Determine the (X, Y) coordinate at the center of the cell enclosing the given text.  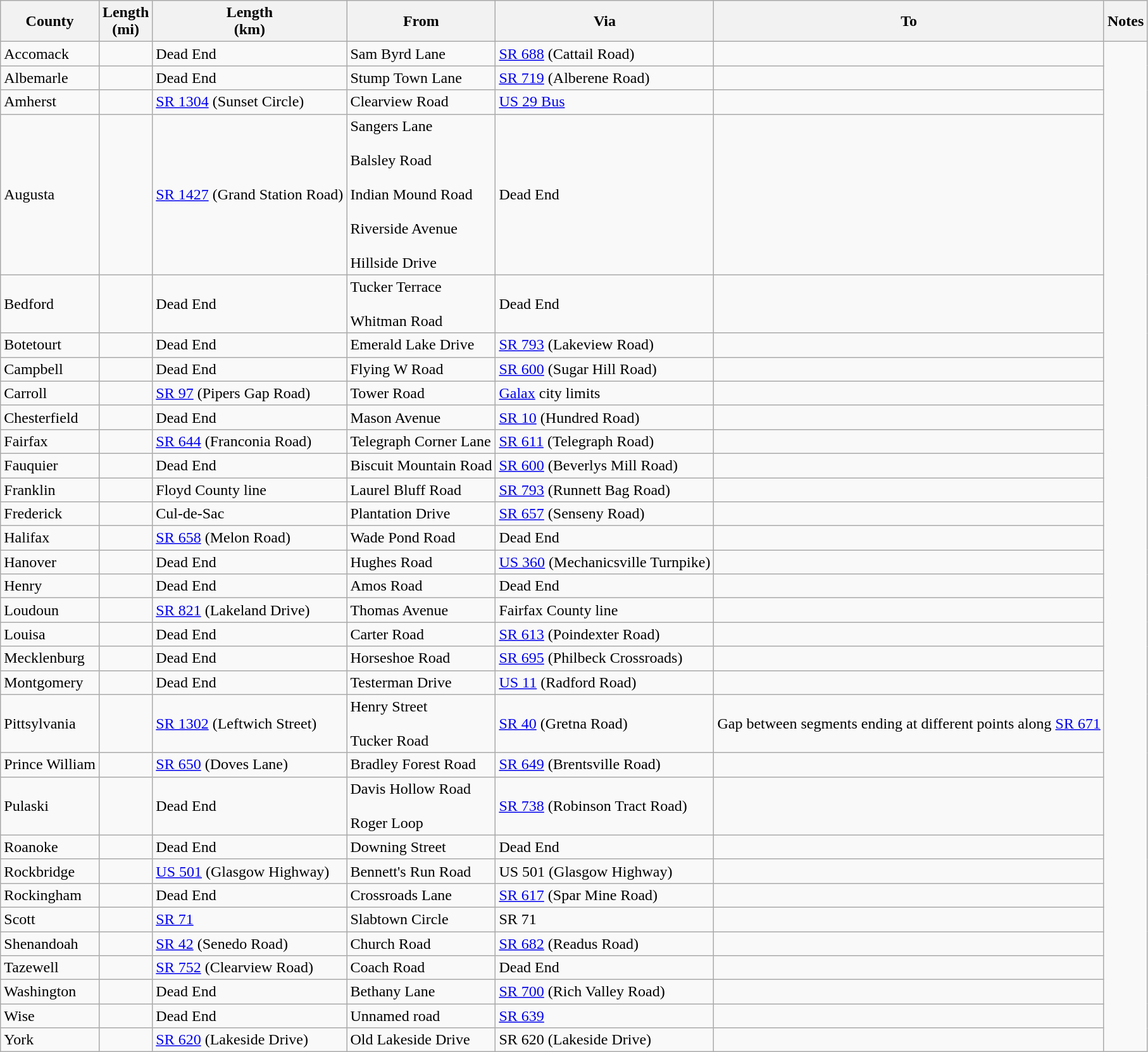
Via (605, 22)
SR 793 (Runnett Bag Road) (605, 489)
Length(km) (249, 22)
SR 700 (Rich Valley Road) (605, 992)
Hanover (50, 562)
Mecklenburg (50, 658)
Amos Road (421, 586)
Sam Byrd Lane (421, 54)
Cul-de-Sac (249, 514)
SR 752 (Clearview Road) (249, 968)
Stump Town Lane (421, 78)
Davis Hollow RoadRoger Loop (421, 806)
Chesterfield (50, 417)
Fauquier (50, 465)
Rockbridge (50, 871)
Prince William (50, 765)
Coach Road (421, 968)
Crossroads Lane (421, 895)
SR 695 (Philbeck Crossroads) (605, 658)
Augusta (50, 194)
SR 617 (Spar Mine Road) (605, 895)
Loudoun (50, 610)
Albemarle (50, 78)
Pulaski (50, 806)
Hughes Road (421, 562)
Downing Street (421, 847)
Floyd County line (249, 489)
SR 613 (Poindexter Road) (605, 634)
Rockingham (50, 895)
Montgomery (50, 682)
Gap between segments ending at different points along SR 671 (909, 723)
Louisa (50, 634)
Bethany Lane (421, 992)
Fairfax (50, 441)
Bradley Forest Road (421, 765)
Wise (50, 1016)
York (50, 1040)
SR 10 (Hundred Road) (605, 417)
Wade Pond Road (421, 538)
From (421, 22)
Testerman Drive (421, 682)
Campbell (50, 369)
SR 600 (Sugar Hill Road) (605, 369)
US 360 (Mechanicsville Turnpike) (605, 562)
Bedford (50, 304)
Henry (50, 586)
SR 611 (Telegraph Road) (605, 441)
Slabtown Circle (421, 919)
SR 719 (Alberene Road) (605, 78)
SR 1304 (Sunset Circle) (249, 102)
Horseshoe Road (421, 658)
Franklin (50, 489)
Shenandoah (50, 944)
Tazewell (50, 968)
SR 793 (Lakeview Road) (605, 345)
Sangers LaneBalsley RoadIndian Mound RoadRiverside AvenueHillside Drive (421, 194)
Botetourt (50, 345)
SR 42 (Senedo Road) (249, 944)
SR 40 (Gretna Road) (605, 723)
Henry StreetTucker Road (421, 723)
Telegraph Corner Lane (421, 441)
Pittsylvania (50, 723)
SR 639 (605, 1016)
Unnamed road (421, 1016)
SR 658 (Melon Road) (249, 538)
Tucker TerraceWhitman Road (421, 304)
Accomack (50, 54)
Roanoke (50, 847)
Mason Avenue (421, 417)
Tower Road (421, 393)
US 11 (Radford Road) (605, 682)
SR 650 (Doves Lane) (249, 765)
Carter Road (421, 634)
Thomas Avenue (421, 610)
US 29 Bus (605, 102)
Scott (50, 919)
Fairfax County line (605, 610)
To (909, 22)
Frederick (50, 514)
Amherst (50, 102)
Clearview Road (421, 102)
SR 682 (Readus Road) (605, 944)
Length(mi) (125, 22)
Flying W Road (421, 369)
SR 657 (Senseny Road) (605, 514)
SR 738 (Robinson Tract Road) (605, 806)
County (50, 22)
SR 688 (Cattail Road) (605, 54)
Bennett's Run Road (421, 871)
SR 600 (Beverlys Mill Road) (605, 465)
SR 1427 (Grand Station Road) (249, 194)
SR 649 (Brentsville Road) (605, 765)
Church Road (421, 944)
Old Lakeside Drive (421, 1040)
Biscuit Mountain Road (421, 465)
Notes (1125, 22)
Plantation Drive (421, 514)
Galax city limits (605, 393)
SR 644 (Franconia Road) (249, 441)
Carroll (50, 393)
Emerald Lake Drive (421, 345)
Laurel Bluff Road (421, 489)
SR 821 (Lakeland Drive) (249, 610)
SR 1302 (Leftwich Street) (249, 723)
Washington (50, 992)
Halifax (50, 538)
SR 97 (Pipers Gap Road) (249, 393)
